Provide the [X, Y] coordinate of the cell's center where the given text is located.  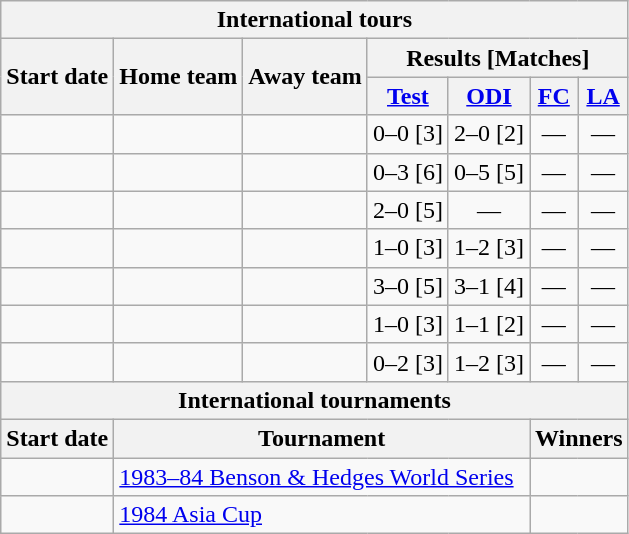
ODI [488, 96]
0–3 [6] [408, 172]
Tournament [322, 438]
Test [408, 96]
0–0 [3] [408, 134]
Home team [178, 77]
International tournaments [314, 400]
3–0 [5] [408, 286]
FC [554, 96]
Results [Matches] [498, 58]
LA [603, 96]
0–5 [5] [488, 172]
3–1 [4] [488, 286]
2–0 [2] [488, 134]
Away team [306, 77]
International tours [314, 20]
1–1 [2] [488, 324]
Winners [580, 438]
1983–84 Benson & Hedges World Series [322, 477]
1984 Asia Cup [322, 515]
2–0 [5] [408, 210]
0–2 [3] [408, 362]
